Output the (x, y) coordinate of the center of the cell containing the given text.  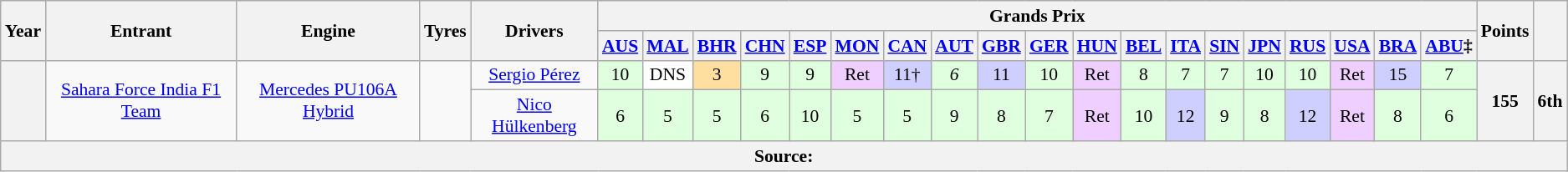
11 (1002, 75)
GER (1049, 46)
11† (907, 75)
Nico Hülkenberg (534, 115)
Sahara Force India F1 Team (140, 100)
15 (1398, 75)
ITA (1186, 46)
Tyres (445, 30)
Mercedes PU106A Hybrid (328, 100)
3 (718, 75)
GBR (1002, 46)
Source: (784, 156)
ESP (810, 46)
155 (1505, 100)
Entrant (140, 30)
AUT (954, 46)
BEL (1144, 46)
Grands Prix (1037, 16)
MAL (667, 46)
SIN (1224, 46)
CHN (765, 46)
Year (23, 30)
MON (856, 46)
ABU‡ (1448, 46)
6th (1550, 100)
Drivers (534, 30)
HUN (1097, 46)
JPN (1264, 46)
RUS (1308, 46)
Points (1505, 30)
AUS (621, 46)
CAN (907, 46)
Engine (328, 30)
BHR (718, 46)
BRA (1398, 46)
DNS (667, 75)
Sergio Pérez (534, 75)
USA (1351, 46)
